Detect which cell encompasses the target text, then output its [X, Y] center coordinate. 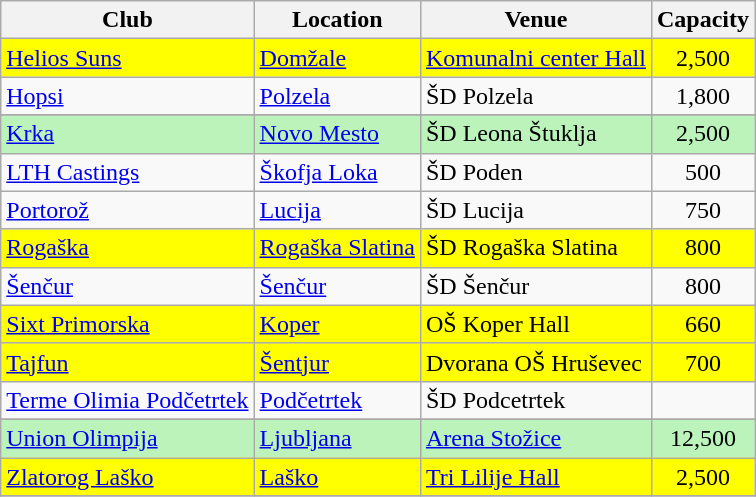
ŠD Šenčur [536, 286]
Rogaška [128, 248]
Location [337, 20]
660 [702, 324]
Zlatorog Laško [128, 477]
Sixt Primorska [128, 324]
750 [702, 210]
Union Olimpija [128, 438]
Podčetrtek [337, 400]
Laško [337, 477]
500 [702, 172]
Domžale [337, 58]
12,500 [702, 438]
Koper [337, 324]
ŠD Lucija [536, 210]
ŠD Poden [536, 172]
Helios Suns [128, 58]
Arena Stožice [536, 438]
Portorož [128, 210]
Šentjur [337, 362]
Krka [128, 134]
Tajfun [128, 362]
ŠD Leona Štuklja [536, 134]
Komunalni center Hall [536, 58]
Lucija [337, 210]
1,800 [702, 96]
OŠ Koper Hall [536, 324]
700 [702, 362]
Terme Olimia Podčetrtek [128, 400]
Rogaška Slatina [337, 248]
ŠD Podcetrtek [536, 400]
Škofja Loka [337, 172]
ŠD Polzela [536, 96]
Polzela [337, 96]
Dvorana OŠ Hruševec [536, 362]
Ljubljana [337, 438]
Tri Lilije Hall [536, 477]
ŠD Rogaška Slatina [536, 248]
Capacity [702, 20]
Hopsi [128, 96]
Venue [536, 20]
Novo Mesto [337, 134]
Club [128, 20]
LTH Castings [128, 172]
